Return the (X, Y) coordinate for the center point of the cell that contains the specified text.  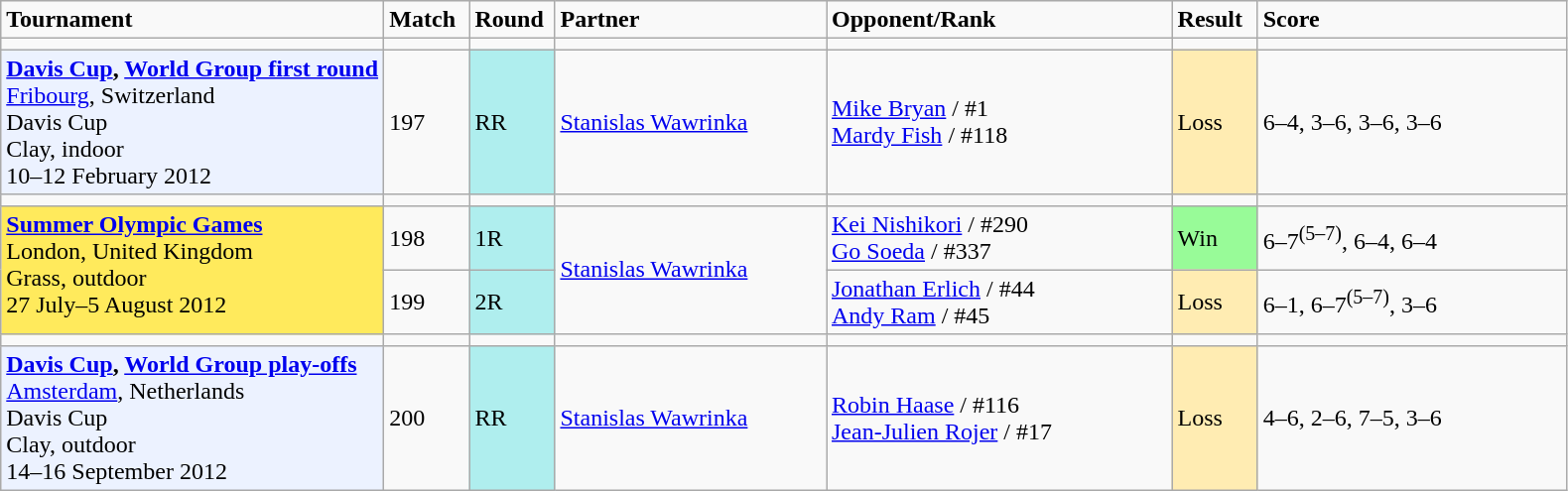
6–1, 6–7(5–7), 3–6 (1411, 302)
Round (512, 20)
Summer Olympic Games London, United KingdomGrass, outdoor27 July–5 August 2012 (193, 270)
Mike Bryan / #1 Mardy Fish / #118 (998, 122)
Robin Haase / #116 Jean-Julien Rojer / #17 (998, 418)
199 (427, 302)
Davis Cup, World Group play-offs Amsterdam, Netherlands Davis Cup Clay, outdoor 14–16 September 2012 (193, 418)
Match (427, 20)
Score (1411, 20)
1R (512, 238)
Davis Cup, World Group first round Fribourg, Switzerland Davis Cup Clay, indoor 10–12 February 2012 (193, 122)
Jonathan Erlich / #44 Andy Ram / #45 (998, 302)
Win (1215, 238)
4–6, 2–6, 7–5, 3–6 (1411, 418)
200 (427, 418)
Tournament (193, 20)
Kei Nishikori / #290 Go Soeda / #337 (998, 238)
2R (512, 302)
Result (1215, 20)
Partner (691, 20)
6–4, 3–6, 3–6, 3–6 (1411, 122)
197 (427, 122)
198 (427, 238)
Opponent/Rank (998, 20)
6–7(5–7), 6–4, 6–4 (1411, 238)
